Scan for the cell matching the given text and deliver its [x, y] coordinate at center. 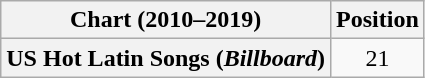
Position [378, 20]
Chart (2010–2019) [166, 20]
US Hot Latin Songs (Billboard) [166, 58]
21 [378, 58]
